Determine the [X, Y] coordinate at the center of the cell enclosing the given text.  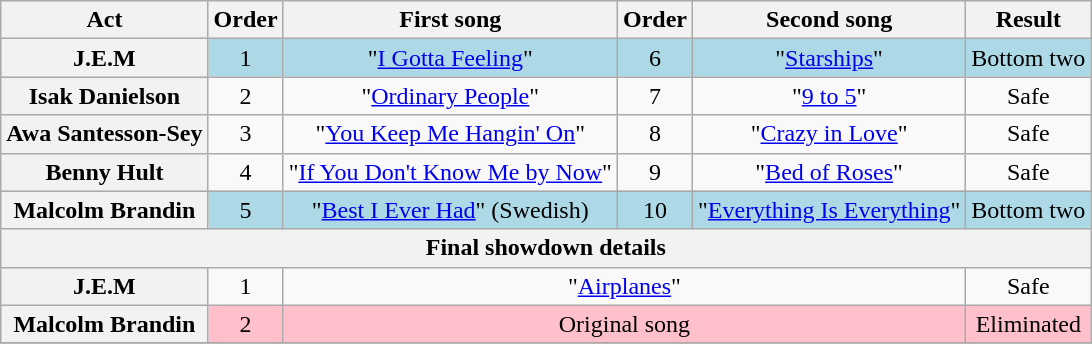
Act [104, 20]
Eliminated [1028, 324]
7 [654, 96]
Isak Danielson [104, 96]
"Ordinary People" [450, 96]
9 [654, 172]
5 [246, 210]
Awa Santesson-Sey [104, 134]
"I Gotta Feeling" [450, 58]
"You Keep Me Hangin' On" [450, 134]
10 [654, 210]
"Crazy in Love" [828, 134]
"Best I Ever Had" (Swedish) [450, 210]
First song [450, 20]
Second song [828, 20]
6 [654, 58]
"If You Don't Know Me by Now" [450, 172]
8 [654, 134]
Original song [624, 324]
Final showdown details [546, 248]
Result [1028, 20]
"Everything Is Everything" [828, 210]
3 [246, 134]
"Airplanes" [624, 286]
"Bed of Roses" [828, 172]
Benny Hult [104, 172]
4 [246, 172]
"9 to 5" [828, 96]
"Starships" [828, 58]
